Return the [X, Y] coordinate for the center point of the cell that contains the specified text.  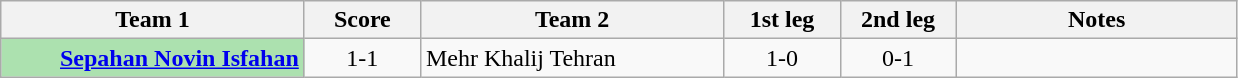
2nd leg [898, 20]
Team 1 [153, 20]
0-1 [898, 58]
1-1 [362, 58]
Notes [1096, 20]
1-0 [782, 58]
Mehr Khalij Tehran [572, 58]
1st leg [782, 20]
Sepahan Novin Isfahan [153, 58]
Score [362, 20]
Team 2 [572, 20]
